Pinpoint the cell where the given text exists, returning its [X, Y] midpoint coordinate. 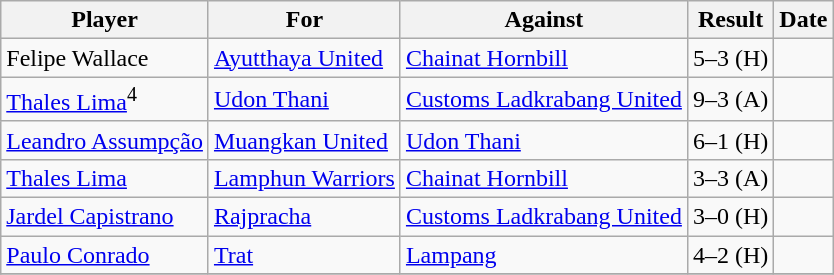
3–0 (H) [730, 217]
9–3 (A) [730, 100]
Trat [304, 255]
Felipe Wallace [105, 58]
6–1 (H) [730, 140]
Muangkan United [304, 140]
Player [105, 20]
5–3 (H) [730, 58]
Thales Lima [105, 178]
For [304, 20]
Against [544, 20]
Result [730, 20]
Jardel Capistrano [105, 217]
Thales Lima4 [105, 100]
Paulo Conrado [105, 255]
4–2 (H) [730, 255]
Ayutthaya United [304, 58]
Lampang [544, 255]
Date [804, 20]
Lamphun Warriors [304, 178]
Rajpracha [304, 217]
Leandro Assumpção [105, 140]
3–3 (A) [730, 178]
